Extract the [X, Y] coordinate from the center of the cell holding the provided text.  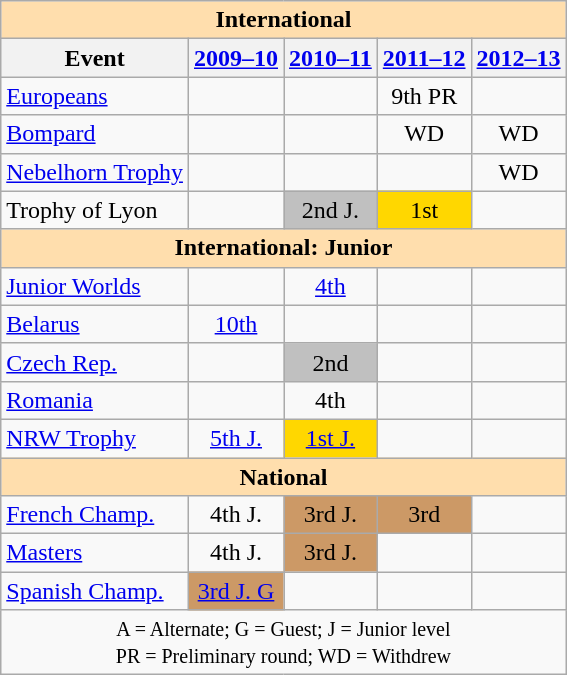
International [284, 20]
1st [424, 210]
3rd [424, 515]
Czech Rep. [95, 362]
Nebelhorn Trophy [95, 172]
2012–13 [518, 58]
2nd [331, 362]
International: Junior [284, 248]
Event [95, 58]
Belarus [95, 324]
3rd J. G [236, 591]
2011–12 [424, 58]
Spanish Champ. [95, 591]
2nd J. [331, 210]
A = Alternate; G = Guest; J = Junior level PR = Preliminary round; WD = Withdrew [284, 642]
1st J. [331, 438]
Europeans [95, 96]
French Champ. [95, 515]
NRW Trophy [95, 438]
2010–11 [331, 58]
9th PR [424, 96]
Masters [95, 553]
Bompard [95, 134]
Junior Worlds [95, 286]
Romania [95, 400]
Trophy of Lyon [95, 210]
5th J. [236, 438]
2009–10 [236, 58]
National [284, 477]
10th [236, 324]
